Locate the cell with the specified text and output its (X, Y) center coordinate. 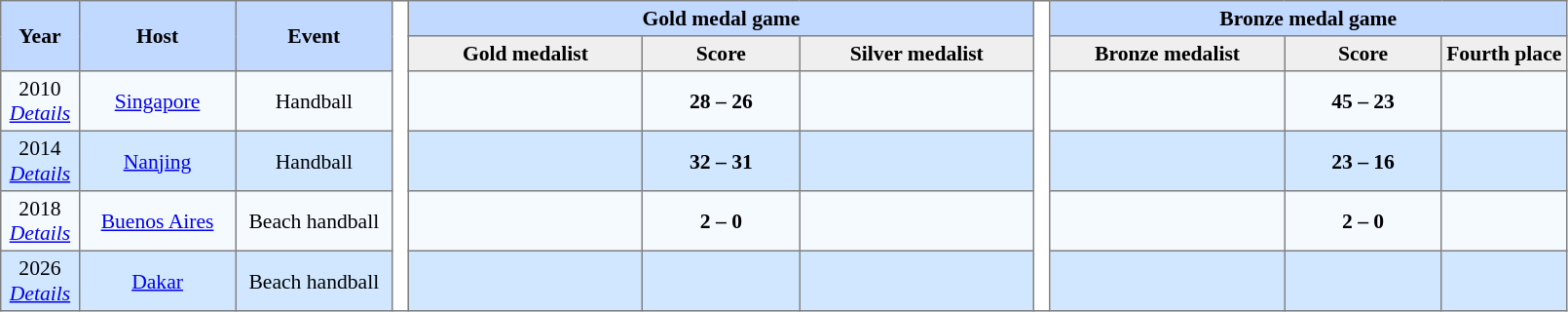
Fourth place (1504, 54)
Year (40, 36)
Host (158, 36)
Dakar (158, 281)
Gold medal game (721, 19)
28 – 26 (721, 101)
Nanjing (158, 161)
Bronze medalist (1167, 54)
32 – 31 (721, 161)
Buenos Aires (158, 221)
2026Details (40, 281)
23 – 16 (1363, 161)
45 – 23 (1363, 101)
2014Details (40, 161)
Event (314, 36)
2010Details (40, 101)
2018Details (40, 221)
Gold medalist (526, 54)
Silver medalist (917, 54)
Bronze medal game (1309, 19)
Singapore (158, 101)
